Capture the cell that displays the provided text and extract its (x, y) central coordinate. 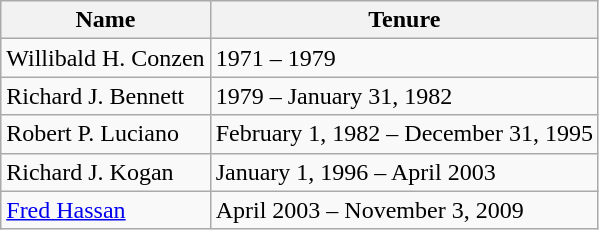
Fred Hassan (106, 210)
April 2003 – November 3, 2009 (404, 210)
1979 – January 31, 1982 (404, 96)
January 1, 1996 – April 2003 (404, 172)
Name (106, 20)
Robert P. Luciano (106, 134)
Richard J. Kogan (106, 172)
Willibald H. Conzen (106, 58)
Tenure (404, 20)
1971 – 1979 (404, 58)
Richard J. Bennett (106, 96)
February 1, 1982 – December 31, 1995 (404, 134)
